Scan for the cell matching the given text and deliver its (x, y) coordinate at center. 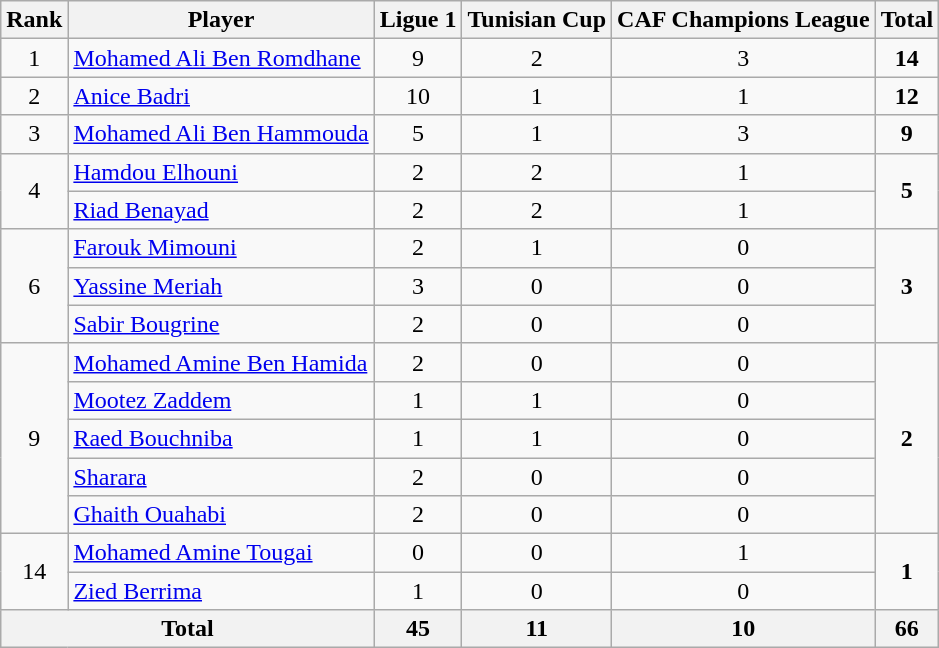
Yassine Meriah (221, 286)
6 (34, 286)
Riad Benayad (221, 210)
Anice Badri (221, 96)
Ligue 1 (418, 20)
4 (34, 191)
Mohamed Amine Ben Hamida (221, 362)
Raed Bouchniba (221, 438)
Tunisian Cup (537, 20)
11 (537, 629)
12 (907, 96)
Farouk Mimouni (221, 248)
Sabir Bougrine (221, 324)
Player (221, 20)
Hamdou Elhouni (221, 172)
CAF Champions League (744, 20)
Mohamed Ali Ben Hammouda (221, 134)
Mootez Zaddem (221, 400)
Sharara (221, 477)
Mohamed Amine Tougai (221, 553)
Rank (34, 20)
Mohamed Ali Ben Romdhane (221, 58)
Zied Berrima (221, 591)
66 (907, 629)
Ghaith Ouahabi (221, 515)
45 (418, 629)
